Extract the [X, Y] coordinate from the center of the cell holding the provided text.  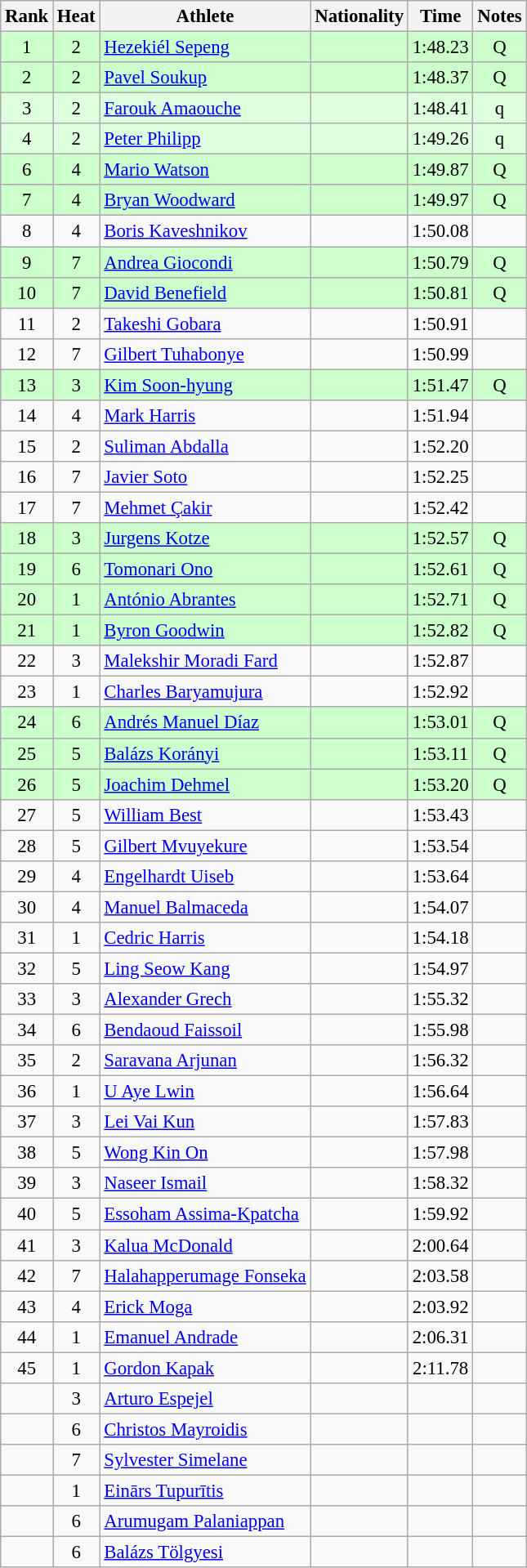
32 [27, 968]
2:03.92 [440, 1307]
Notes [500, 16]
1:48.41 [440, 109]
Takeshi Gobara [205, 324]
12 [27, 354]
15 [27, 446]
Pavel Soukup [205, 78]
18 [27, 538]
Manuel Balmaceda [205, 907]
1:50.79 [440, 262]
Nationality [360, 16]
11 [27, 324]
Mehmet Çakir [205, 507]
Halahapperumage Fonseka [205, 1275]
Athlete [205, 16]
1:50.81 [440, 293]
30 [27, 907]
19 [27, 570]
16 [27, 477]
1:49.97 [440, 200]
1:52.57 [440, 538]
Hezekiél Sepeng [205, 47]
22 [27, 661]
1:52.82 [440, 631]
1:54.07 [440, 907]
Farouk Amaouche [205, 109]
Peter Philipp [205, 139]
Balázs Korányi [205, 753]
1:50.99 [440, 354]
45 [27, 1368]
20 [27, 600]
29 [27, 877]
1:52.20 [440, 446]
1:52.25 [440, 477]
1:54.97 [440, 968]
1:51.47 [440, 385]
Mario Watson [205, 170]
Sylvester Simelane [205, 1460]
1:52.87 [440, 661]
Rank [27, 16]
40 [27, 1214]
Balázs Tölgyesi [205, 1552]
Erick Moga [205, 1307]
1:50.91 [440, 324]
27 [27, 815]
13 [27, 385]
1:57.98 [440, 1153]
Kalua McDonald [205, 1245]
David Benefield [205, 293]
Gilbert Tuhabonye [205, 354]
Mark Harris [205, 416]
Arumugam Palaniappan [205, 1521]
Bryan Woodward [205, 200]
1:53.20 [440, 784]
9 [27, 262]
23 [27, 692]
Essoham Assima-Kpatcha [205, 1214]
1:54.18 [440, 938]
1:52.71 [440, 600]
1:56.64 [440, 1092]
António Abrantes [205, 600]
1:52.61 [440, 570]
Kim Soon-hyung [205, 385]
25 [27, 753]
41 [27, 1245]
Joachim Dehmel [205, 784]
Bendaoud Faissoil [205, 1030]
38 [27, 1153]
Byron Goodwin [205, 631]
Naseer Ismail [205, 1184]
Lei Vai Kun [205, 1122]
Charles Baryamujura [205, 692]
William Best [205, 815]
2:03.58 [440, 1275]
42 [27, 1275]
Jurgens Kotze [205, 538]
1:53.64 [440, 877]
Andrea Giocondi [205, 262]
8 [27, 231]
Emanuel Andrade [205, 1337]
1:53.43 [440, 815]
U Aye Lwin [205, 1092]
1:55.32 [440, 999]
Andrés Manuel Díaz [205, 723]
1:57.83 [440, 1122]
Christos Mayroidis [205, 1429]
2:06.31 [440, 1337]
2:00.64 [440, 1245]
1:52.42 [440, 507]
Suliman Abdalla [205, 446]
1:50.08 [440, 231]
10 [27, 293]
24 [27, 723]
1:59.92 [440, 1214]
Javier Soto [205, 477]
Wong Kin On [205, 1153]
1:48.37 [440, 78]
Heat [77, 16]
43 [27, 1307]
1:55.98 [440, 1030]
28 [27, 846]
Malekshir Moradi Fard [205, 661]
1:58.32 [440, 1184]
1:48.23 [440, 47]
Saravana Arjunan [205, 1061]
1:56.32 [440, 1061]
14 [27, 416]
33 [27, 999]
1:49.26 [440, 139]
Boris Kaveshnikov [205, 231]
44 [27, 1337]
Alexander Grech [205, 999]
36 [27, 1092]
Tomonari Ono [205, 570]
1:53.54 [440, 846]
Engelhardt Uiseb [205, 877]
Arturo Espejel [205, 1399]
35 [27, 1061]
26 [27, 784]
Einārs Tupurītis [205, 1490]
39 [27, 1184]
2:11.78 [440, 1368]
1:52.92 [440, 692]
17 [27, 507]
Ling Seow Kang [205, 968]
37 [27, 1122]
34 [27, 1030]
Time [440, 16]
1:53.01 [440, 723]
1:53.11 [440, 753]
Cedric Harris [205, 938]
1:51.94 [440, 416]
Gilbert Mvuyekure [205, 846]
Gordon Kapak [205, 1368]
1:49.87 [440, 170]
31 [27, 938]
21 [27, 631]
